Find where the given text appears and provide that cell's center as [X, Y] coordinate. 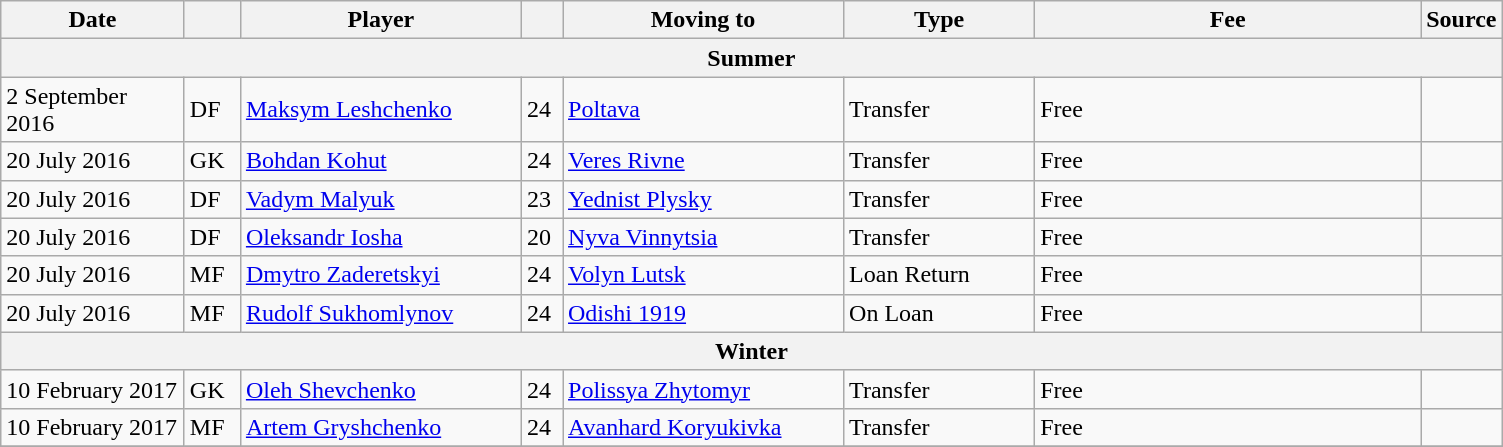
Avanhard Koryukivka [702, 427]
Odishi 1919 [702, 313]
Artem Gryshchenko [380, 427]
On Loan [940, 313]
Oleh Shevchenko [380, 389]
Oleksandr Iosha [380, 237]
20 [542, 237]
Yednist Plysky [702, 199]
Player [380, 20]
Bohdan Kohut [380, 161]
23 [542, 199]
Fee [1228, 20]
Moving to [702, 20]
Vadym Malyuk [380, 199]
Summer [752, 58]
Loan Return [940, 275]
Veres Rivne [702, 161]
Maksym Leshchenko [380, 110]
Poltava [702, 110]
Nyva Vinnytsia [702, 237]
Rudolf Sukhomlynov [380, 313]
Polissya Zhytomyr [702, 389]
2 September 2016 [93, 110]
Winter [752, 351]
Dmytro Zaderetskyi [380, 275]
Source [1462, 20]
Date [93, 20]
Type [940, 20]
Volyn Lutsk [702, 275]
